Search for the cell housing the specified text and yield its [X, Y] center coordinate. 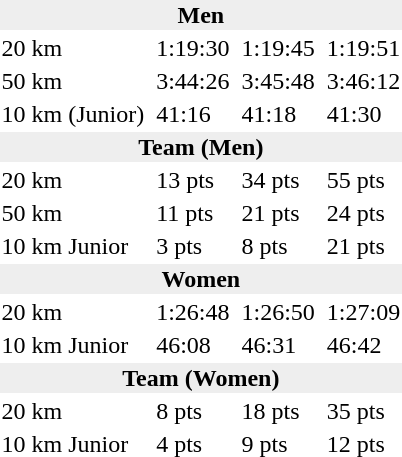
13 pts [193, 180]
3:46:12 [363, 81]
Men [201, 15]
41:16 [193, 114]
46:31 [278, 345]
11 pts [193, 213]
Team (Men) [201, 147]
41:30 [363, 114]
18 pts [278, 411]
55 pts [363, 180]
1:26:50 [278, 312]
3:45:48 [278, 81]
1:26:48 [193, 312]
1:19:51 [363, 48]
10 km (Junior) [73, 114]
1:27:09 [363, 312]
35 pts [363, 411]
46:08 [193, 345]
46:42 [363, 345]
Team (Women) [201, 378]
1:19:45 [278, 48]
3 pts [193, 246]
24 pts [363, 213]
3:44:26 [193, 81]
Women [201, 279]
41:18 [278, 114]
34 pts [278, 180]
1:19:30 [193, 48]
